For the text-containing cell, return its midpoint in (X, Y) coordinate format. 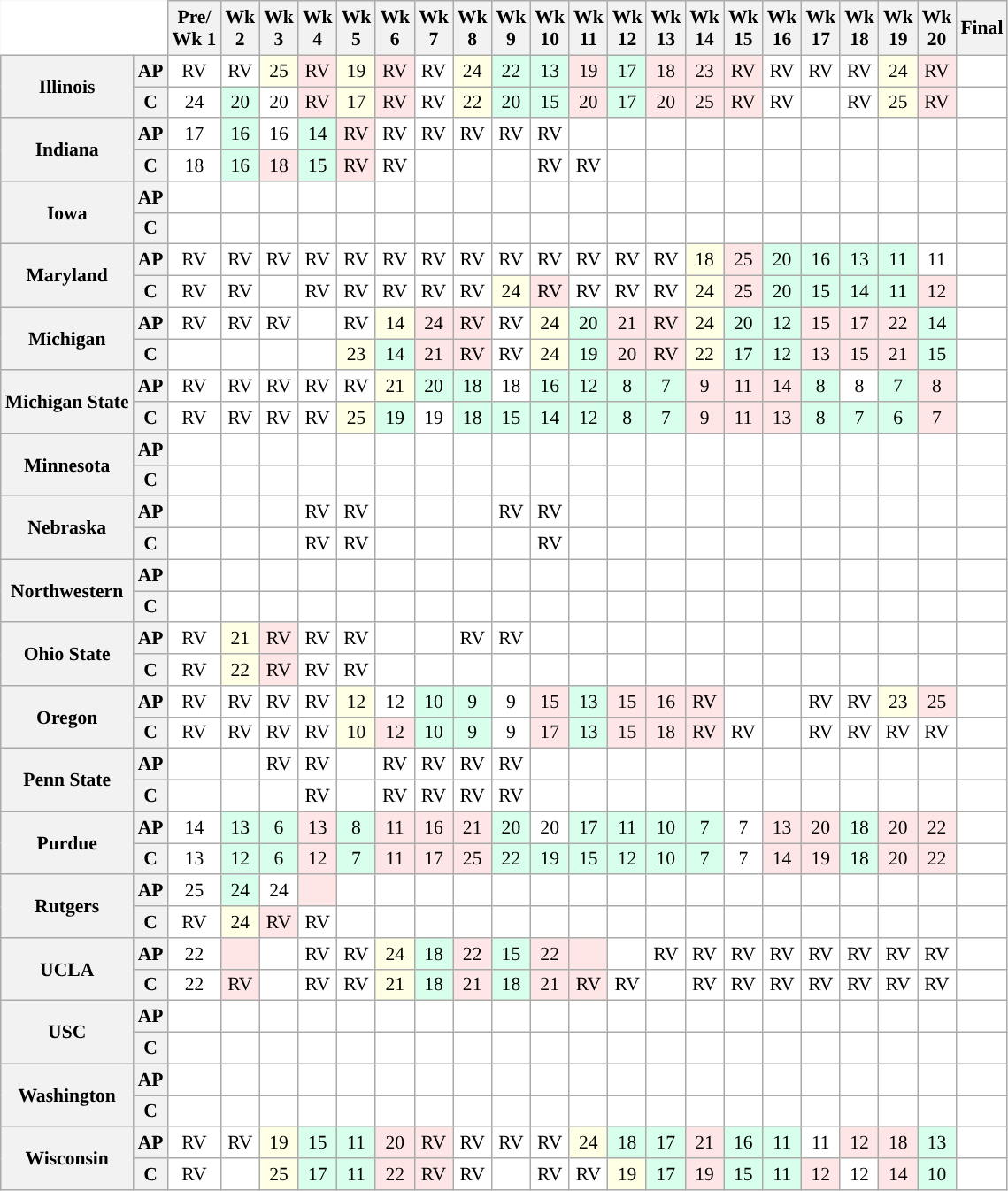
Maryland (67, 276)
Wk12 (627, 28)
Northwestern (67, 591)
Wk8 (473, 28)
Final (981, 28)
Wk14 (704, 28)
Wk13 (666, 28)
Oregon (67, 717)
Washington (67, 1095)
Wk17 (820, 28)
Pre/Wk 1 (194, 28)
Indiana (67, 150)
Minnesota (67, 465)
Illinois (67, 87)
USC (67, 1032)
UCLA (67, 970)
Wk3 (279, 28)
Wk2 (240, 28)
Wk10 (550, 28)
Wk4 (318, 28)
Wk16 (782, 28)
Wk15 (743, 28)
Rutgers (67, 906)
Michigan State (67, 402)
Wk7 (434, 28)
Wk19 (898, 28)
Wk11 (589, 28)
Wk9 (512, 28)
Purdue (67, 842)
Wk20 (937, 28)
Wk18 (859, 28)
Wk5 (357, 28)
Wisconsin (67, 1159)
Nebraska (67, 527)
Wk6 (395, 28)
Penn State (67, 780)
Michigan (67, 338)
Iowa (67, 212)
Ohio State (67, 655)
